Locate the cell with the specified text and output its (X, Y) center coordinate. 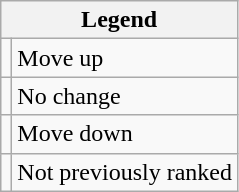
Move down (125, 134)
Legend (120, 20)
Move up (125, 58)
Not previously ranked (125, 172)
No change (125, 96)
